Scan for the cell matching the given text and deliver its [x, y] coordinate at center. 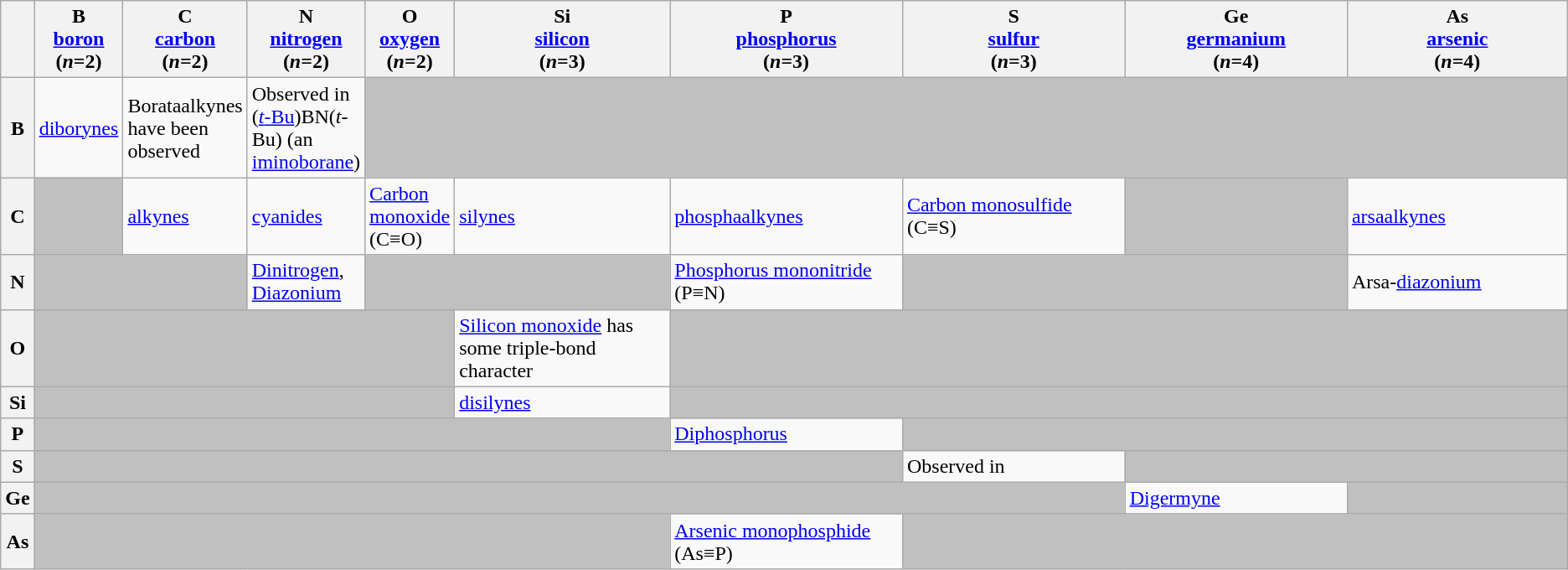
N [18, 282]
disilynes [563, 402]
silynes [563, 216]
cyanides [306, 216]
Borataalkynes have been observed [185, 127]
Ssulfur(n=3) [1014, 39]
O [18, 348]
Bboron(n=2) [79, 39]
Arsa-diazonium [1457, 282]
B [18, 127]
alkynes [185, 216]
Ccarbon(n=2) [185, 39]
Arsenic monophosphide (As≡P) [787, 541]
Phosphorus mononitride (P≡N) [787, 282]
Pphosphorus(n=3) [787, 39]
arsaalkynes [1457, 216]
Digermyne [1236, 498]
Si [18, 402]
Carbon monoxide (C≡O) [410, 216]
Diphosphorus [787, 434]
Observed in (t-Bu)BN(t-Bu) (an iminoborane) [306, 127]
Nnitrogen(n=2) [306, 39]
As [18, 541]
Carbon monosulfide (C≡S) [1014, 216]
diborynes [79, 127]
S [18, 466]
Ge [18, 498]
Observed in [1014, 466]
Asarsenic(n=4) [1457, 39]
Silicon monoxide has some triple-bond character [563, 348]
P [18, 434]
Dinitrogen, Diazonium [306, 282]
Gegermanium(n=4) [1236, 39]
Sisilicon(n=3) [563, 39]
C [18, 216]
phosphaalkynes [787, 216]
Ooxygen(n=2) [410, 39]
